Capture the cell that displays the provided text and extract its (X, Y) central coordinate. 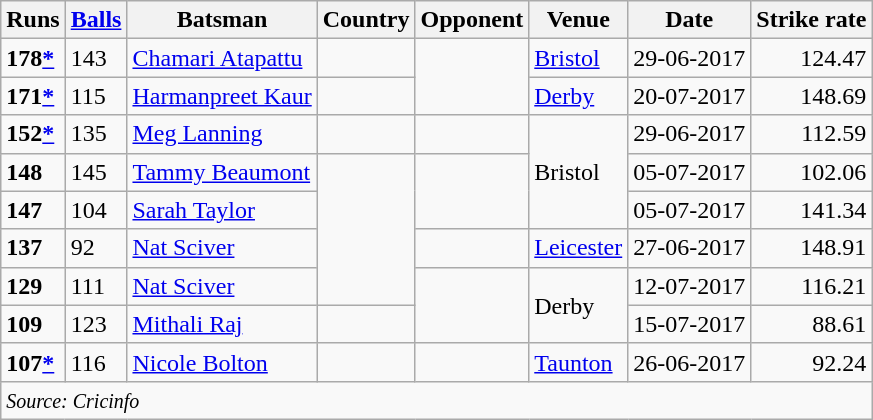
104 (96, 210)
123 (96, 324)
148.91 (812, 248)
12-07-2017 (690, 286)
135 (96, 134)
178* (33, 58)
Meg Lanning (222, 134)
Leicester (578, 248)
20-07-2017 (690, 96)
Balls (96, 20)
Mithali Raj (222, 324)
112.59 (812, 134)
27-06-2017 (690, 248)
107* (33, 362)
148.69 (812, 96)
129 (33, 286)
116.21 (812, 286)
116 (96, 362)
Harmanpreet Kaur (222, 96)
Tammy Beaumont (222, 172)
Sarah Taylor (222, 210)
88.61 (812, 324)
152* (33, 134)
137 (33, 248)
92.24 (812, 362)
15-07-2017 (690, 324)
147 (33, 210)
109 (33, 324)
Country (366, 20)
Batsman (222, 20)
Nicole Bolton (222, 362)
92 (96, 248)
111 (96, 286)
26-06-2017 (690, 362)
141.34 (812, 210)
Taunton (578, 362)
Source: Cricinfo (436, 400)
148 (33, 172)
124.47 (812, 58)
Opponent (472, 20)
171* (33, 96)
Chamari Atapattu (222, 58)
143 (96, 58)
Runs (33, 20)
115 (96, 96)
Date (690, 20)
145 (96, 172)
Venue (578, 20)
102.06 (812, 172)
Strike rate (812, 20)
